Find where the given text appears and provide that cell's center as (x, y) coordinate. 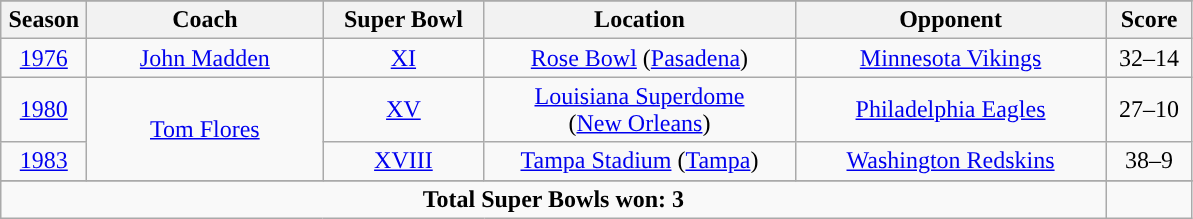
Season (44, 20)
John Madden (205, 58)
Philadelphia Eagles (950, 110)
XI (404, 58)
Score (1149, 20)
Location (640, 20)
1980 (44, 110)
XVIII (404, 161)
38–9 (1149, 161)
1983 (44, 161)
Rose Bowl (Pasadena) (640, 58)
Opponent (950, 20)
Super Bowl (404, 20)
27–10 (1149, 110)
Washington Redskins (950, 161)
Tampa Stadium (Tampa) (640, 161)
Tom Flores (205, 128)
Coach (205, 20)
1976 (44, 58)
XV (404, 110)
Total Super Bowls won: 3 (554, 199)
Minnesota Vikings (950, 58)
32–14 (1149, 58)
Louisiana Superdome(New Orleans) (640, 110)
